Search for the cell housing the specified text and yield its (X, Y) center coordinate. 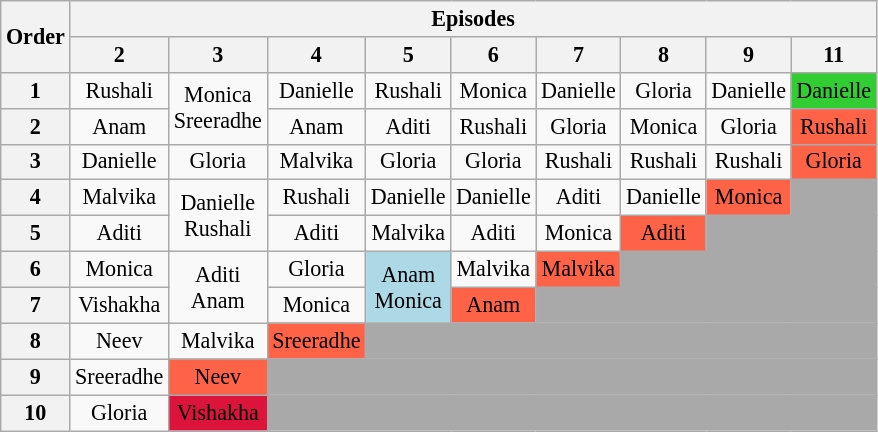
Episodes (473, 18)
Order (36, 36)
AnamMonica (408, 287)
AditiAnam (218, 287)
10 (36, 412)
MonicaSreeradhe (218, 108)
DanielleRushali (218, 216)
1 (36, 90)
11 (834, 54)
